Determine the (x, y) coordinate at the center of the cell enclosing the given text.  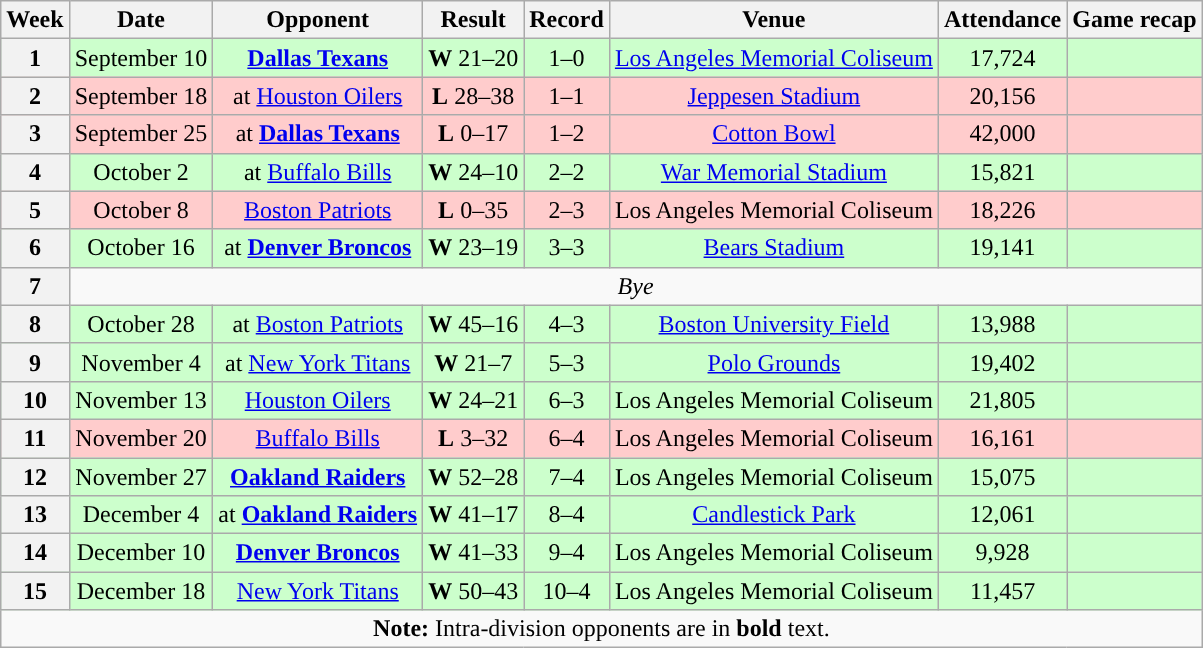
9,928 (1002, 553)
December 18 (141, 591)
9 (35, 362)
September 10 (141, 58)
L 28–38 (474, 96)
19,402 (1002, 362)
at Houston Oilers (318, 96)
W 21–7 (474, 362)
October 2 (141, 172)
6–3 (567, 400)
November 4 (141, 362)
7 (35, 286)
Jeppesen Stadium (774, 96)
L 0–35 (474, 210)
November 13 (141, 400)
8 (35, 324)
Buffalo Bills (318, 438)
13,988 (1002, 324)
W 52–28 (474, 477)
Cotton Bowl (774, 134)
3–3 (567, 248)
Opponent (318, 20)
at New York Titans (318, 362)
Attendance (1002, 20)
Polo Grounds (774, 362)
16,161 (1002, 438)
W 41–33 (474, 553)
6–4 (567, 438)
at Buffalo Bills (318, 172)
1 (35, 58)
10–4 (567, 591)
Denver Broncos (318, 553)
1–2 (567, 134)
12 (35, 477)
7–4 (567, 477)
18,226 (1002, 210)
Boston University Field (774, 324)
4 (35, 172)
15,821 (1002, 172)
14 (35, 553)
Bears Stadium (774, 248)
Note: Intra-division opponents are in bold text. (602, 629)
19,141 (1002, 248)
5–3 (567, 362)
W 24–10 (474, 172)
L 0–17 (474, 134)
8–4 (567, 515)
Houston Oilers (318, 400)
at Oakland Raiders (318, 515)
Date (141, 20)
17,724 (1002, 58)
11 (35, 438)
Bye (636, 286)
New York Titans (318, 591)
21,805 (1002, 400)
W 41–17 (474, 515)
L 3–32 (474, 438)
Result (474, 20)
10 (35, 400)
13 (35, 515)
November 20 (141, 438)
1–0 (567, 58)
November 27 (141, 477)
October 8 (141, 210)
4–3 (567, 324)
Dallas Texans (318, 58)
W 24–21 (474, 400)
42,000 (1002, 134)
W 45–16 (474, 324)
W 50–43 (474, 591)
15,075 (1002, 477)
October 16 (141, 248)
December 4 (141, 515)
December 10 (141, 553)
5 (35, 210)
at Boston Patriots (318, 324)
15 (35, 591)
12,061 (1002, 515)
2–2 (567, 172)
W 23–19 (474, 248)
20,156 (1002, 96)
Oakland Raiders (318, 477)
W 21–20 (474, 58)
Boston Patriots (318, 210)
September 25 (141, 134)
at Dallas Texans (318, 134)
Record (567, 20)
Game recap (1134, 20)
9–4 (567, 553)
11,457 (1002, 591)
3 (35, 134)
6 (35, 248)
War Memorial Stadium (774, 172)
2–3 (567, 210)
October 28 (141, 324)
at Denver Broncos (318, 248)
Venue (774, 20)
September 18 (141, 96)
1–1 (567, 96)
Week (35, 20)
Candlestick Park (774, 515)
2 (35, 96)
